Output the (X, Y) coordinate of the center of the cell containing the given text.  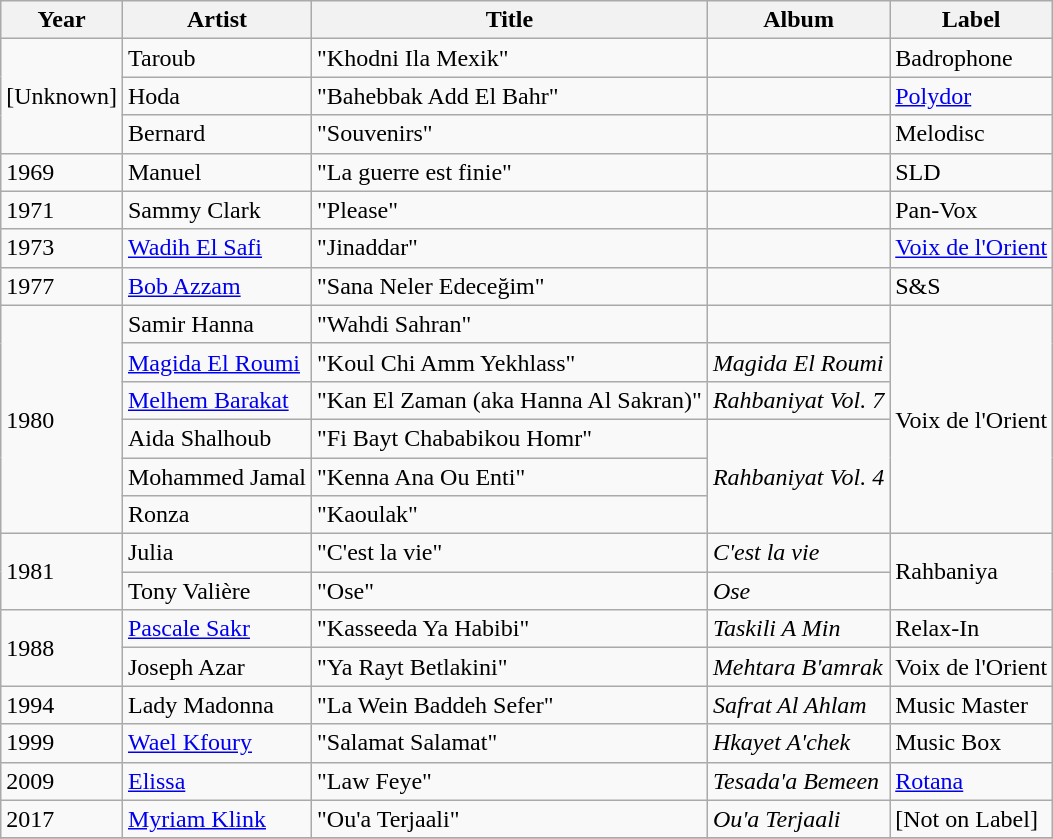
"Ou'a Terjaali" (509, 819)
"Khodni Ila Mexik" (509, 58)
1994 (62, 705)
Ose (798, 591)
"Kan El Zaman (aka Hanna Al Sakran)" (509, 400)
Mehtara B'amrak (798, 667)
"Please" (509, 210)
Rotana (972, 781)
1988 (62, 648)
Pascale Sakr (216, 629)
"Fi Bayt Chababikou Homr" (509, 438)
1999 (62, 743)
Manuel (216, 172)
"Bahebbak Add El Bahr" (509, 96)
Music Box (972, 743)
Tesada'a Bemeen (798, 781)
Samir Hanna (216, 324)
2009 (62, 781)
Elissa (216, 781)
Safrat Al Ahlam (798, 705)
"Law Feye" (509, 781)
"Ose" (509, 591)
[Not on Label] (972, 819)
Relax-In (972, 629)
Rahbaniya (972, 572)
Rahbaniyat Vol. 7 (798, 400)
C'est la vie (798, 553)
"Souvenirs" (509, 134)
Myriam Klink (216, 819)
Hoda (216, 96)
Sammy Clark (216, 210)
Julia (216, 553)
"Salamat Salamat" (509, 743)
Pan-Vox (972, 210)
Artist (216, 20)
"Koul Chi Amm Yekhlass" (509, 362)
Lady Madonna (216, 705)
"C'est la vie" (509, 553)
Taskili A Min (798, 629)
1981 (62, 572)
1980 (62, 419)
"Jinaddar" (509, 248)
Bernard (216, 134)
S&S (972, 286)
2017 (62, 819)
Title (509, 20)
Ou'a Terjaali (798, 819)
Music Master (972, 705)
Bob Azzam (216, 286)
Album (798, 20)
Aida Shalhoub (216, 438)
Wadih El Safi (216, 248)
Label (972, 20)
Taroub (216, 58)
"Kasseeda Ya Habibi" (509, 629)
Wael Kfoury (216, 743)
1973 (62, 248)
"Ya Rayt Betlakini" (509, 667)
"Kenna Ana Ou Enti" (509, 477)
Ronza (216, 515)
Rahbaniyat Vol. 4 (798, 476)
1977 (62, 286)
Joseph Azar (216, 667)
Mohammed Jamal (216, 477)
"Sana Neler Edeceğim" (509, 286)
Melodisc (972, 134)
Year (62, 20)
[Unknown] (62, 96)
1969 (62, 172)
"Kaoulak" (509, 515)
Hkayet A'chek (798, 743)
Polydor (972, 96)
"La Wein Baddeh Sefer" (509, 705)
1971 (62, 210)
"La guerre est finie" (509, 172)
Badrophone (972, 58)
Melhem Barakat (216, 400)
Tony Valière (216, 591)
SLD (972, 172)
"Wahdi Sahran" (509, 324)
